Locate the cell with the specified text and output its [X, Y] center coordinate. 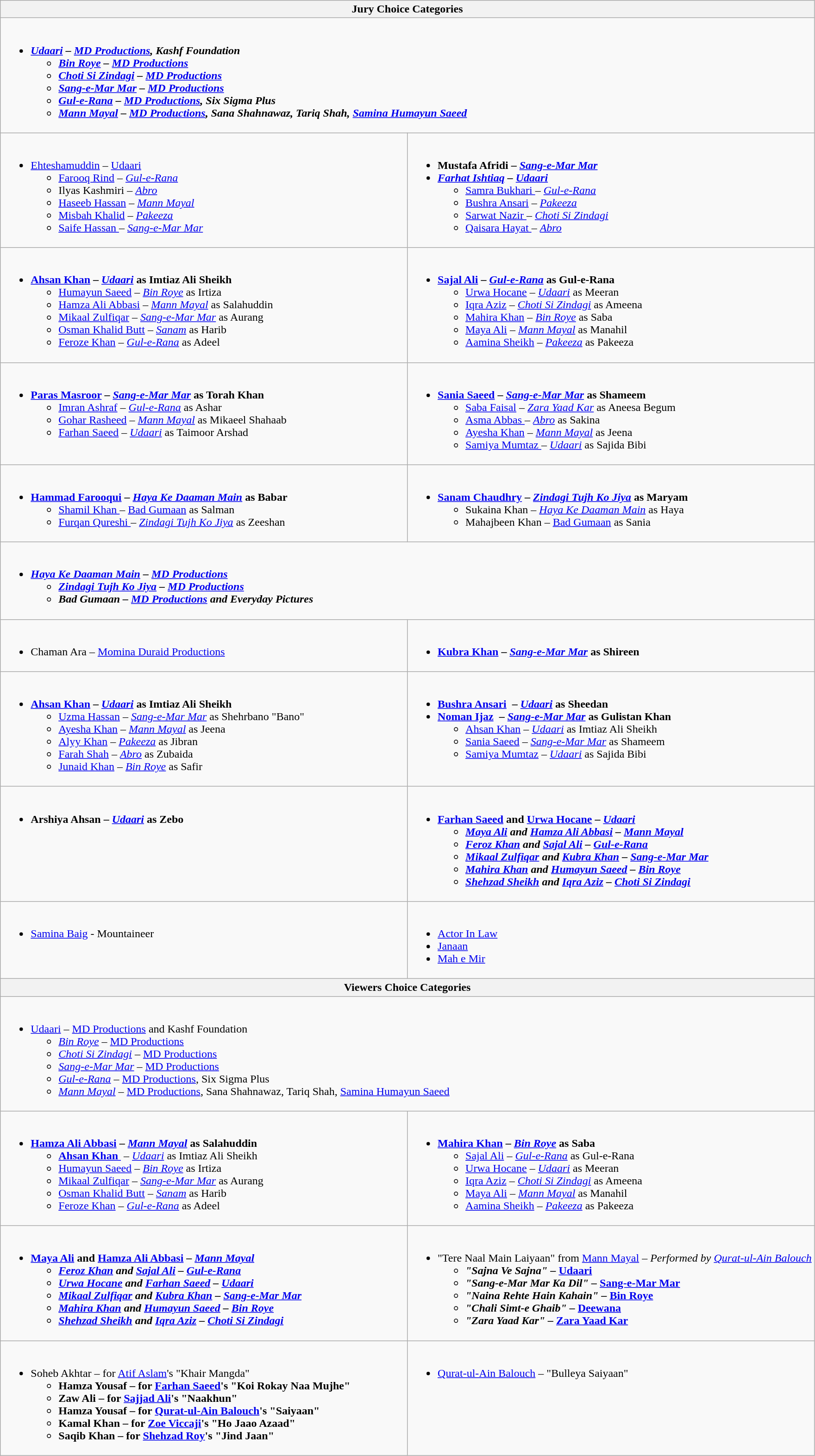
Sanam Chaudhry – Zindagi Tujh Ko Jiya as MaryamSukaina Khan – Haya Ke Daaman Main as HayaMahajbeen Khan – Bad Gumaan as Sania [611, 504]
Hammad Farooqui – Haya Ke Daaman Main as BabarShamil Khan – Bad Gumaan as SalmanFurqan Qureshi – Zindagi Tujh Ko Jiya as Zeeshan [204, 504]
Chaman Ara – Momina Duraid Productions [204, 645]
Samina Baig - Mountaineer [204, 940]
Arshiya Ahsan – Udaari as Zebo [204, 844]
Viewers Choice Categories [407, 987]
Actor In LawJanaanMah e Mir [611, 940]
Haya Ke Daaman Main – MD ProductionsZindagi Tujh Ko Jiya – MD ProductionsBad Gumaan – MD Productions and Everyday Pictures [407, 580]
Jury Choice Categories [407, 9]
Ehteshamuddin – UdaariFarooq Rind – Gul-e-RanaIlyas Kashmiri – AbroHaseeb Hassan – Mann MayalMisbah Khalid – PakeezaSaife Hassan – Sang-e-Mar Mar [204, 190]
Qurat-ul-Ain Balouch – "Bulleya Saiyaan" [611, 1398]
Kubra Khan – Sang-e-Mar Mar as Shireen [611, 645]
